Output the (X, Y) coordinate of the center of the cell containing the given text.  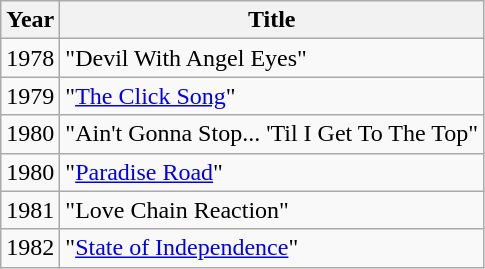
Title (272, 20)
"Paradise Road" (272, 172)
1981 (30, 210)
"Ain't Gonna Stop... 'Til I Get To The Top" (272, 134)
1979 (30, 96)
"Love Chain Reaction" (272, 210)
1982 (30, 248)
Year (30, 20)
1978 (30, 58)
"Devil With Angel Eyes" (272, 58)
"State of Independence" (272, 248)
"The Click Song" (272, 96)
